Scan for the cell matching the given text and deliver its [x, y] coordinate at center. 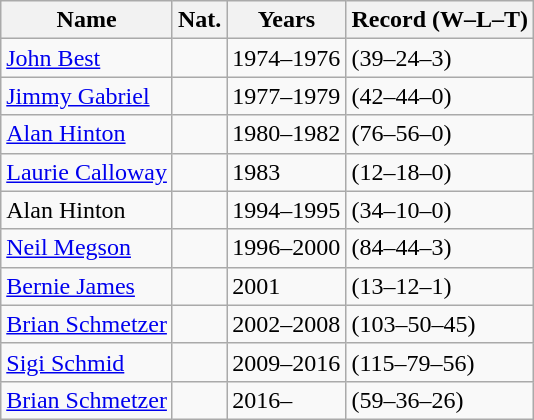
(115–79–56) [440, 362]
Years [286, 20]
Laurie Calloway [87, 172]
(84–44–3) [440, 248]
2016– [286, 400]
1974–1976 [286, 58]
2001 [286, 286]
2002–2008 [286, 324]
Name [87, 20]
(76–56–0) [440, 134]
(59–36–26) [440, 400]
1994–1995 [286, 210]
1996–2000 [286, 248]
(103–50–45) [440, 324]
Record (W–L–T) [440, 20]
Nat. [199, 20]
(34–10–0) [440, 210]
Sigi Schmid [87, 362]
(12–18–0) [440, 172]
(42–44–0) [440, 96]
John Best [87, 58]
(39–24–3) [440, 58]
Jimmy Gabriel [87, 96]
1983 [286, 172]
1980–1982 [286, 134]
Neil Megson [87, 248]
2009–2016 [286, 362]
Bernie James [87, 286]
1977–1979 [286, 96]
(13–12–1) [440, 286]
